For the text-containing cell, return its midpoint in [x, y] coordinate format. 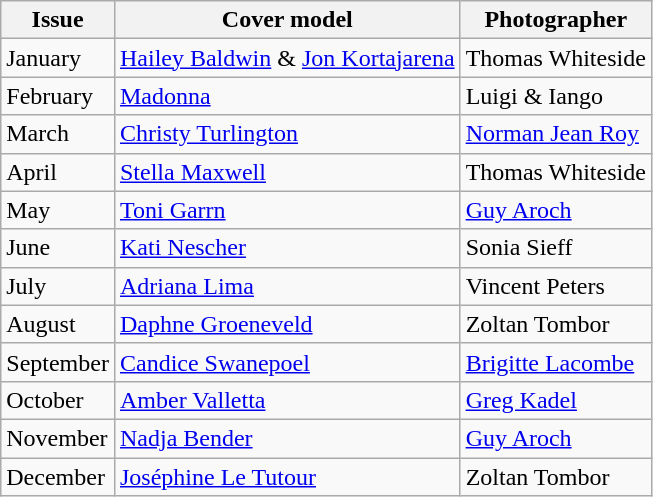
Nadja Bender [287, 438]
Christy Turlington [287, 134]
February [58, 96]
Kati Nescher [287, 248]
Daphne Groeneveld [287, 324]
Hailey Baldwin & Jon Kortajarena [287, 58]
Sonia Sieff [556, 248]
May [58, 210]
June [58, 248]
Greg Kadel [556, 400]
Toni Garrn [287, 210]
March [58, 134]
October [58, 400]
November [58, 438]
Joséphine Le Tutour [287, 477]
Cover model [287, 20]
Stella Maxwell [287, 172]
April [58, 172]
Photographer [556, 20]
September [58, 362]
Brigitte Lacombe [556, 362]
Vincent Peters [556, 286]
January [58, 58]
Luigi & Iango [556, 96]
August [58, 324]
Candice Swanepoel [287, 362]
Amber Valletta [287, 400]
Norman Jean Roy [556, 134]
Adriana Lima [287, 286]
December [58, 477]
Madonna [287, 96]
July [58, 286]
Issue [58, 20]
